Output the (X, Y) coordinate of the center of the cell containing the given text.  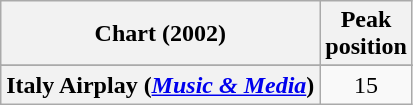
Italy Airplay (Music & Media) (160, 85)
Chart (2002) (160, 34)
15 (366, 85)
Peakposition (366, 34)
